Locate the cell with the specified text and output its [X, Y] center coordinate. 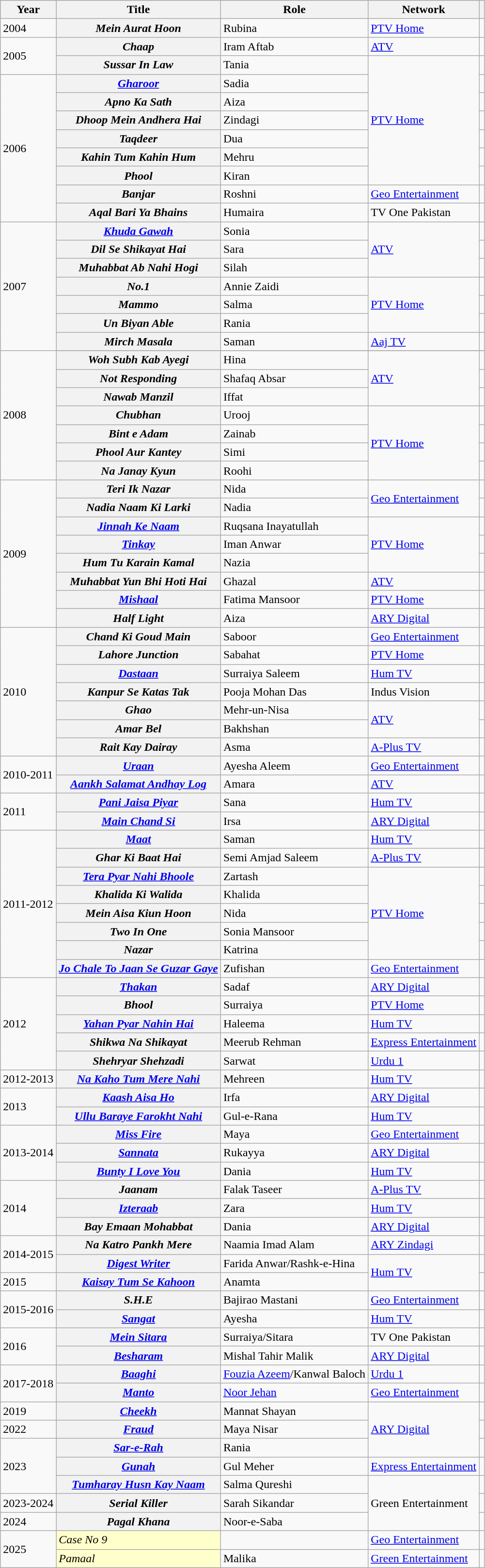
Rukayya [294, 1153]
Chubhan [139, 415]
Shikwa Na Shikayat [139, 1042]
Ghao [139, 710]
Dua [294, 139]
Amara [294, 784]
Sadaf [294, 987]
Ghazal [294, 581]
2007 [28, 286]
Nadia [294, 507]
Dil Se Shikayat Hai [139, 249]
Urooj [294, 415]
Mehru [294, 157]
2013-2014 [28, 1153]
Gul-e-Rana [294, 1116]
Na Kaho Tum Mere Nahi [139, 1079]
2023 [28, 1466]
Cheekh [139, 1411]
Zindagi [294, 120]
Sangat [139, 1319]
Zainab [294, 434]
Not Responding [139, 378]
Maya Nisar [294, 1429]
Bay Emaan Mohabbat [139, 1226]
Half Light [139, 618]
Woh Subh Kab Ayegi [139, 360]
Sana [294, 802]
Sabahat [294, 655]
2025 [28, 1549]
Yahan Pyar Nahin Hai [139, 1024]
Fraud [139, 1429]
Hum Tu Karain Kamal [139, 563]
Pani Jaisa Piyar [139, 802]
Tinkay [139, 544]
Roshni [294, 194]
Aqal Bari Ya Bhains [139, 212]
2014 [28, 1208]
Kiran [294, 175]
Dastaan [139, 673]
Year [28, 10]
Maat [139, 839]
Zara [294, 1208]
Salma Qureshi [294, 1485]
2011-2012 [28, 904]
S.H.E [139, 1300]
No.1 [139, 286]
Muhabbat Yun Bhi Hoti Hai [139, 581]
Kaisay Tum Se Kahoon [139, 1282]
Jinnah Ke Naam [139, 526]
2015-2016 [28, 1309]
Case No 9 [139, 1540]
Katrina [294, 950]
Chand Ki Goud Main [139, 637]
Sadia [294, 83]
Falak Taseer [294, 1190]
Role [294, 10]
2016 [28, 1346]
Gul Meher [294, 1466]
Aaj TV [423, 342]
Network [423, 10]
Irfa [294, 1097]
Iman Anwar [294, 544]
Semi Amjad Saleem [294, 858]
2005 [28, 56]
Jaanam [139, 1190]
Aankh Salamat Andhay Log [139, 784]
Surraiya [294, 1005]
ARY Zindagi [423, 1245]
Noor-e-Saba [294, 1521]
Sarah Sikandar [294, 1503]
Surraiya/Sitara [294, 1337]
Tera Pyar Nahi Bhoole [139, 876]
Surraiya Saleem [294, 673]
Nadia Naam Ki Larki [139, 507]
Saboor [294, 637]
Na Katro Pankh Mere [139, 1245]
Muhabbat Ab Nahi Hogi [139, 268]
Taqdeer [139, 139]
Shehryar Shehzadi [139, 1060]
Khalida Ki Walida [139, 895]
Lahore Junction [139, 655]
Jo Chale To Jaan Se Guzar Gaye [139, 968]
Mein Aisa Kiun Hoon [139, 913]
Silah [294, 268]
Kanpur Se Katas Tak [139, 692]
Apno Ka Sath [139, 102]
Na Janay Kyun [139, 470]
Bakhshan [294, 729]
Sonia [294, 231]
Sonia Mansoor [294, 931]
Sannata [139, 1153]
Bhool [139, 1005]
Rubina [294, 28]
Fatima Mansoor [294, 600]
Maya [294, 1134]
Gharoor [139, 83]
Sussar In Law [139, 65]
Miss Fire [139, 1134]
Teri Ik Nazar [139, 489]
Bajirao Mastani [294, 1300]
Shafaq Absar [294, 378]
Fouzia Azeem/Kanwal Baloch [294, 1374]
Irsa [294, 821]
Meerub Rehman [294, 1042]
Un Biyan Able [139, 323]
Ruqsana Inayatullah [294, 526]
Rait Kay Dairay [139, 747]
Phool [139, 175]
Salma [294, 305]
Serial Killer [139, 1503]
Ghar Ki Baat Hai [139, 858]
2015 [28, 1282]
Humaira [294, 212]
2006 [28, 148]
Gunah [139, 1466]
Sara [294, 249]
Banjar [139, 194]
Farida Anwar/Rashk-e-Hina [294, 1263]
Simi [294, 452]
Mammo [139, 305]
Sar-e-Rah [139, 1448]
Tania [294, 65]
Zufishan [294, 968]
Izteraab [139, 1208]
Sarwat [294, 1060]
Nazar [139, 950]
Chaap [139, 47]
Digest Writer [139, 1263]
Uraan [139, 765]
2010-2011 [28, 775]
2017-2018 [28, 1383]
Pamaal [139, 1558]
2011 [28, 811]
2008 [28, 415]
Tumharay Husn Kay Naam [139, 1485]
Hina [294, 360]
Manto [139, 1392]
2024 [28, 1521]
Pagal Khana [139, 1521]
Main Chand Si [139, 821]
Mirch Masala [139, 342]
Mishal Tahir Malik [294, 1355]
Naamia Imad Alam [294, 1245]
Indus Vision [423, 692]
Asma [294, 747]
Dhoop Mein Andhera Hai [139, 120]
2009 [28, 553]
Roohi [294, 470]
2014-2015 [28, 1254]
2004 [28, 28]
Malika [294, 1558]
Nazia [294, 563]
Two In One [139, 931]
Khalida [294, 895]
Ayesha Aleem [294, 765]
Mehr-un-Nisa [294, 710]
Iram Aftab [294, 47]
2010 [28, 692]
2019 [28, 1411]
Anamta [294, 1282]
Mein Sitara [139, 1337]
2013 [28, 1106]
Mannat Shayan [294, 1411]
Phool Aur Kantey [139, 452]
Title [139, 10]
Amar Bel [139, 729]
2012-2013 [28, 1079]
Mein Aurat Hoon [139, 28]
Zartash [294, 876]
Mishaal [139, 600]
Besharam [139, 1355]
Pooja Mohan Das [294, 692]
Ullu Baraye Farokht Nahi [139, 1116]
Nawab Manzil [139, 397]
Baaghi [139, 1374]
2023-2024 [28, 1503]
Kaash Aisa Ho [139, 1097]
Bunty I Love You [139, 1171]
Khuda Gawah [139, 231]
Bint e Adam [139, 434]
Iffat [294, 397]
Haleema [294, 1024]
2012 [28, 1024]
Noor Jehan [294, 1392]
Annie Zaidi [294, 286]
Mehreen [294, 1079]
Thakan [139, 987]
Ayesha [294, 1319]
2022 [28, 1429]
Kahin Tum Kahin Hum [139, 157]
